Output the (X, Y) coordinate of the center of the cell containing the given text.  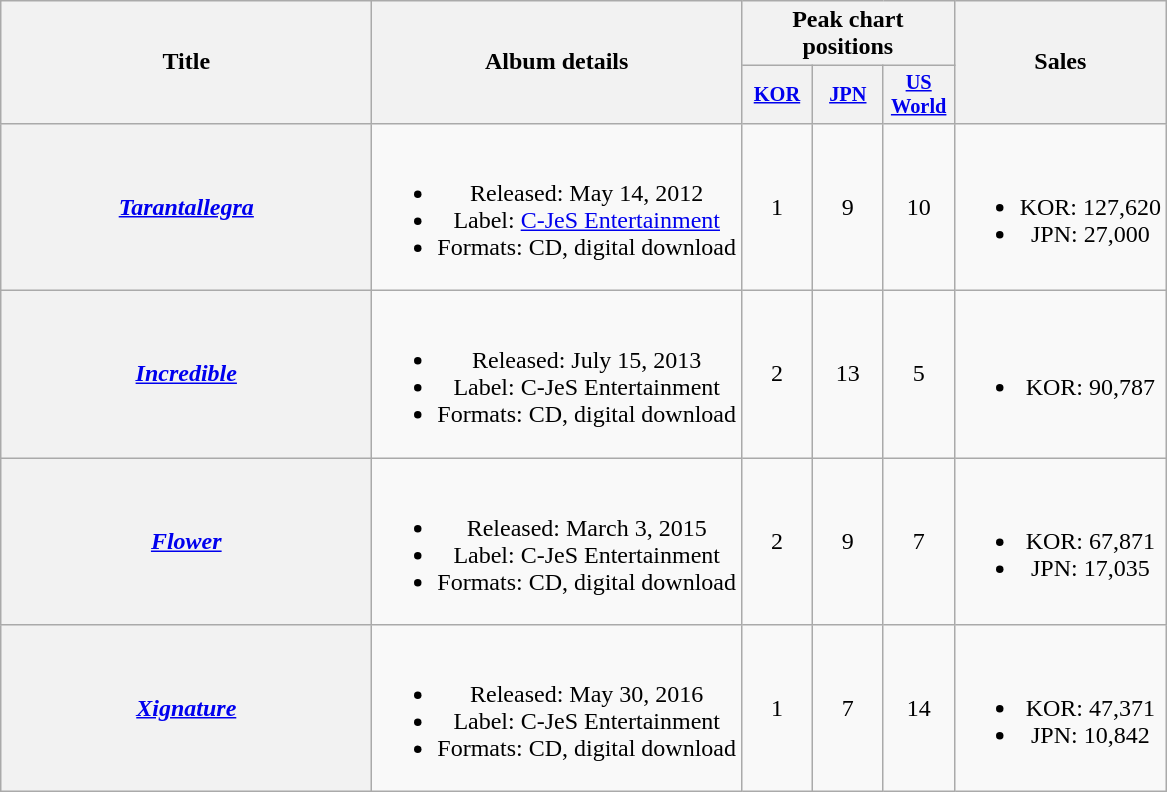
Album details (557, 62)
Incredible (186, 374)
Flower (186, 542)
KOR: 67,871JPN: 17,035 (1060, 542)
KOR: 90,787 (1060, 374)
KOR (778, 95)
Tarantallegra (186, 206)
USWorld (918, 95)
10 (918, 206)
Released: May 14, 2012Label: C-JeS EntertainmentFormats: CD, digital download (557, 206)
Released: May 30, 2016Label: C-JeS EntertainmentFormats: CD, digital download (557, 708)
Xignature (186, 708)
Peak chart positions (848, 34)
Sales (1060, 62)
Released: July 15, 2013Label: C-JeS EntertainmentFormats: CD, digital download (557, 374)
13 (848, 374)
Title (186, 62)
KOR: 47,371JPN: 10,842 (1060, 708)
Released: March 3, 2015Label: C-JeS EntertainmentFormats: CD, digital download (557, 542)
KOR: 127,620JPN: 27,000 (1060, 206)
14 (918, 708)
JPN (848, 95)
5 (918, 374)
